Output the [x, y] coordinate of the center of the cell containing the given text.  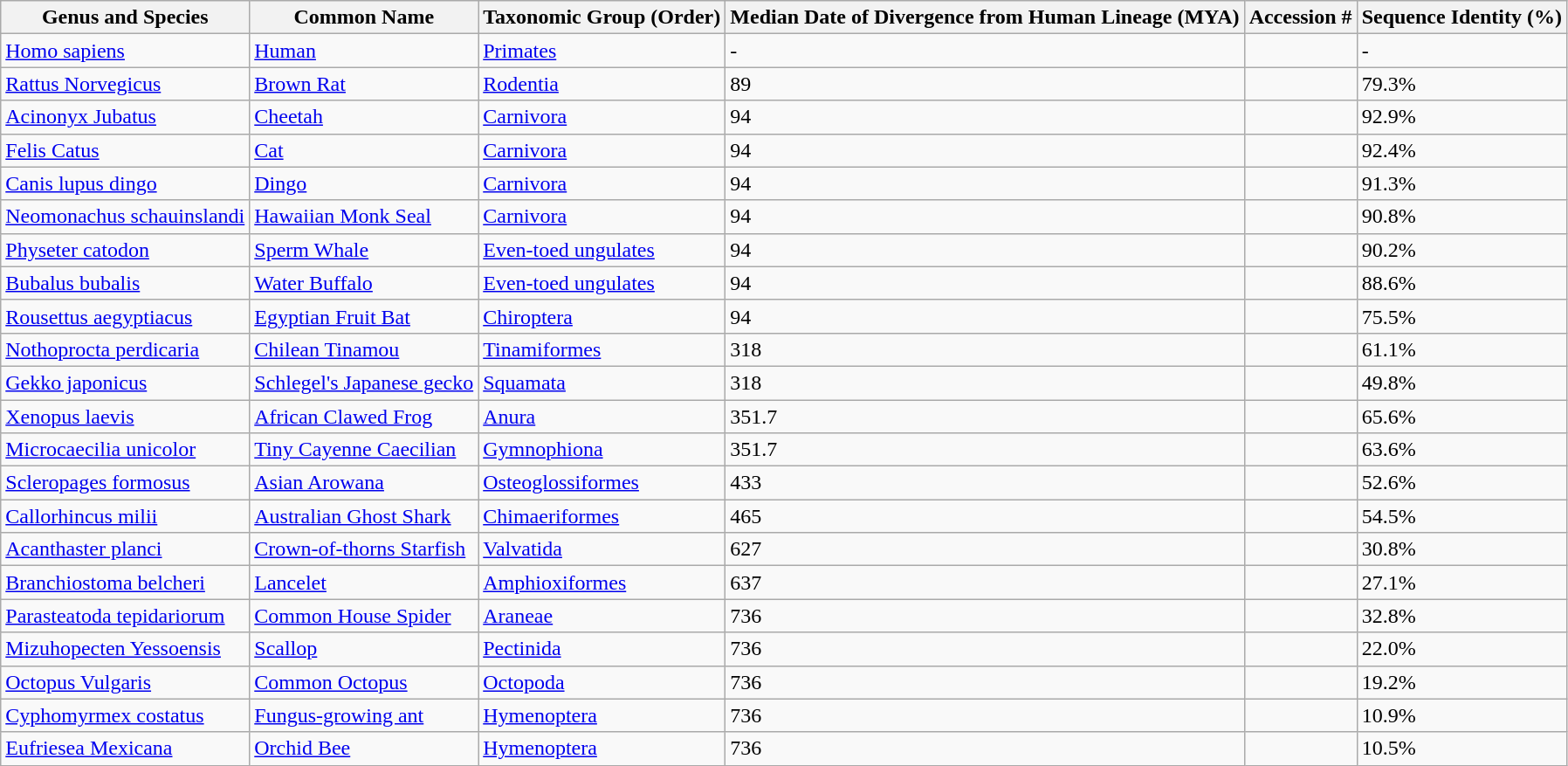
22.0% [1461, 649]
African Clawed Frog [364, 417]
Gekko japonicus [126, 383]
27.1% [1461, 583]
54.5% [1461, 516]
Amphioxiformes [602, 583]
Crown-of-thorns Starfish [364, 549]
Cat [364, 150]
65.6% [1461, 417]
88.6% [1461, 283]
627 [985, 549]
Genus and Species [126, 17]
Anura [602, 417]
Araneae [602, 616]
Taxonomic Group (Order) [602, 17]
Water Buffalo [364, 283]
Tinamiformes [602, 349]
75.5% [1461, 316]
19.2% [1461, 682]
Rousettus aegyptiacus [126, 316]
Common Octopus [364, 682]
Scleropages formosus [126, 483]
Osteoglossiformes [602, 483]
61.1% [1461, 349]
Chimaeriformes [602, 516]
Sequence Identity (%) [1461, 17]
Orchid Bee [364, 749]
Asian Arowana [364, 483]
Callorhincus milii [126, 516]
Felis Catus [126, 150]
Mizuhopecten Yessoensis [126, 649]
Octopus Vulgaris [126, 682]
Dingo [364, 183]
Chiroptera [602, 316]
Scallop [364, 649]
Lancelet [364, 583]
Valvatida [602, 549]
Microcaecilia unicolor [126, 450]
637 [985, 583]
Physeter catodon [126, 250]
Egyptian Fruit Bat [364, 316]
92.9% [1461, 117]
90.8% [1461, 217]
Schlegel's Japanese gecko [364, 383]
Nothoprocta perdicaria [126, 349]
465 [985, 516]
Fungus-growing ant [364, 715]
Median Date of Divergence from Human Lineage (MYA) [985, 17]
Acanthaster planci [126, 549]
Xenopus laevis [126, 417]
Sperm Whale [364, 250]
Squamata [602, 383]
Bubalus bubalis [126, 283]
433 [985, 483]
63.6% [1461, 450]
32.8% [1461, 616]
Parasteatoda tepidariorum [126, 616]
Cyphomyrmex costatus [126, 715]
Cheetah [364, 117]
Human [364, 51]
10.9% [1461, 715]
Primates [602, 51]
Tiny Cayenne Caecilian [364, 450]
Common House Spider [364, 616]
Octopoda [602, 682]
Chilean Tinamou [364, 349]
Acinonyx Jubatus [126, 117]
89 [985, 84]
Common Name [364, 17]
30.8% [1461, 549]
Rodentia [602, 84]
Australian Ghost Shark [364, 516]
Pectinida [602, 649]
49.8% [1461, 383]
10.5% [1461, 749]
52.6% [1461, 483]
Brown Rat [364, 84]
Branchiostoma belcheri [126, 583]
91.3% [1461, 183]
Neomonachus schauinslandi [126, 217]
92.4% [1461, 150]
Accession # [1301, 17]
Gymnophiona [602, 450]
79.3% [1461, 84]
Canis lupus dingo [126, 183]
Homo sapiens [126, 51]
90.2% [1461, 250]
Eufriesea Mexicana [126, 749]
Rattus Norvegicus [126, 84]
Hawaiian Monk Seal [364, 217]
